Provide the (X, Y) coordinate of the cell's center where the given text is located.  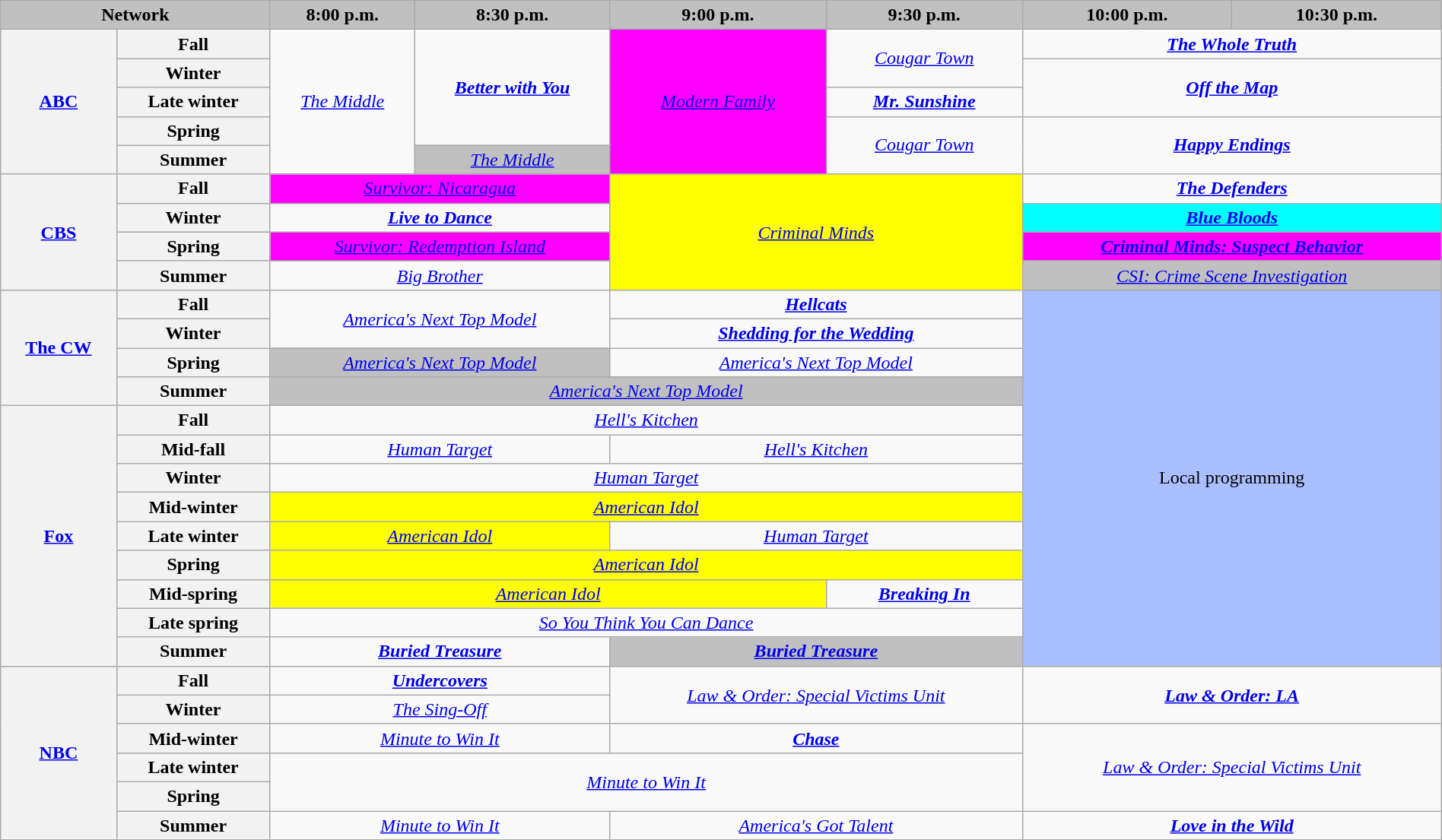
The Whole Truth (1232, 44)
Mid-fall (193, 449)
Undercovers (440, 680)
Chase (817, 738)
Big Brother (440, 275)
Criminal Minds (817, 232)
Live to Dance (440, 217)
Off the Map (1232, 87)
9:00 p.m. (718, 15)
Network (135, 15)
Law & Order: LA (1232, 695)
Mr. Sunshine (924, 102)
9:30 p.m. (924, 15)
Criminal Minds: Suspect Behavior (1232, 246)
8:30 p.m. (513, 15)
Survivor: Nicaragua (440, 189)
8:00 p.m. (342, 15)
Modern Family (718, 102)
CSI: Crime Scene Investigation (1232, 275)
Mid-spring (193, 594)
Love in the Wild (1232, 825)
Better with You (513, 87)
ABC (59, 102)
Happy Endings (1232, 145)
10:00 p.m. (1127, 15)
Survivor: Redemption Island (440, 246)
Blue Bloods (1232, 217)
10:30 p.m. (1337, 15)
The Defenders (1232, 189)
The CW (59, 347)
Breaking In (924, 594)
So You Think You Can Dance (646, 623)
Local programming (1232, 477)
Hellcats (817, 304)
America's Got Talent (817, 825)
The Sing-Off (440, 709)
CBS (59, 232)
Late spring (193, 623)
NBC (59, 753)
Shedding for the Wedding (817, 333)
Fox (59, 537)
